Pinpoint the cell where the given text exists, returning its [x, y] midpoint coordinate. 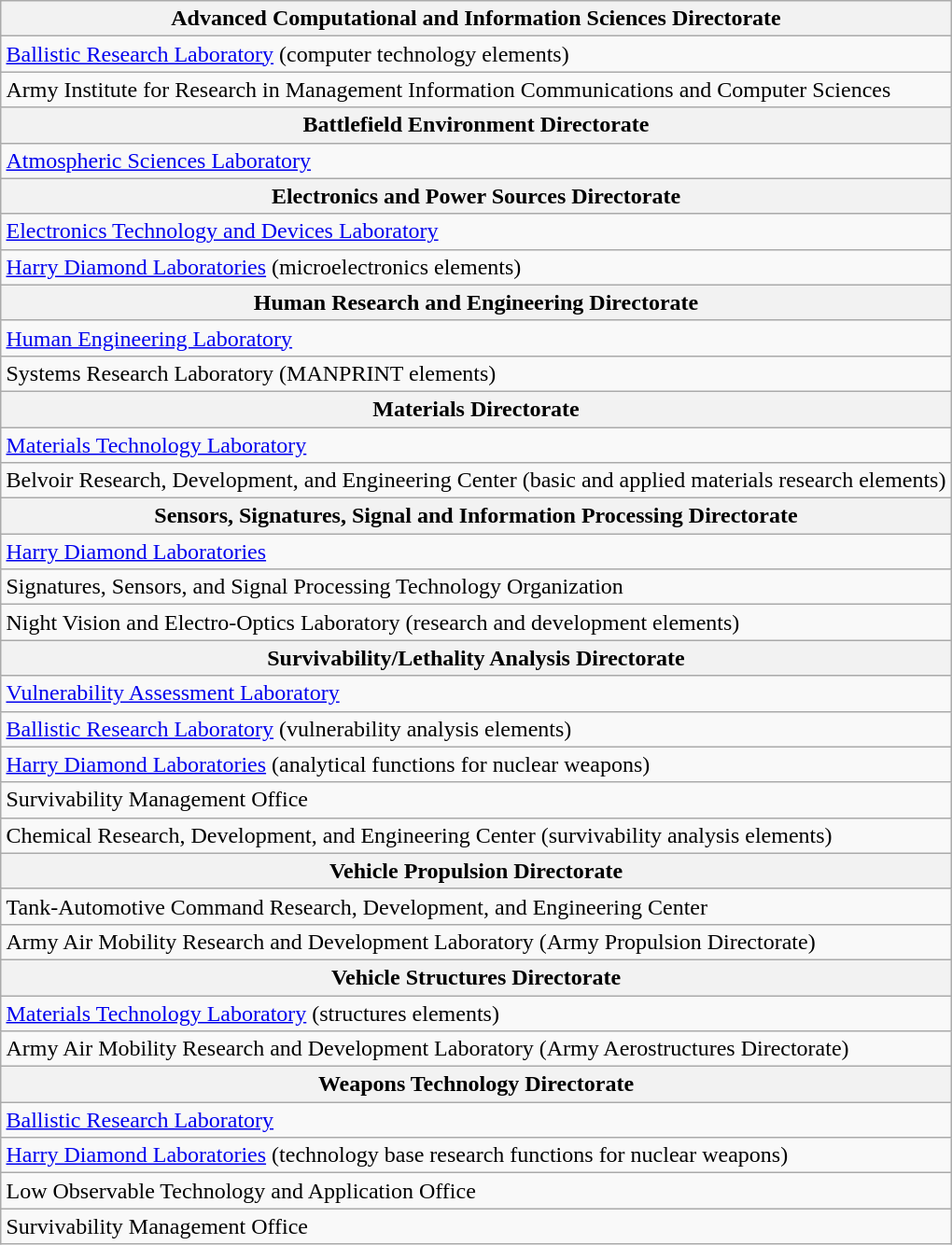
Human Engineering Laboratory [476, 338]
Tank-Automotive Command Research, Development, and Engineering Center [476, 906]
Ballistic Research Laboratory [476, 1120]
Signatures, Sensors, and Signal Processing Technology Organization [476, 587]
Army Air Mobility Research and Development Laboratory (Army Aerostructures Directorate) [476, 1049]
Materials Technology Laboratory [476, 445]
Ballistic Research Laboratory (computer technology elements) [476, 54]
Harry Diamond Laboratories [476, 552]
Belvoir Research, Development, and Engineering Center (basic and applied materials research elements) [476, 481]
Harry Diamond Laboratories (analytical functions for nuclear weapons) [476, 764]
Harry Diamond Laboratories (microelectronics elements) [476, 267]
Vulnerability Assessment Laboratory [476, 693]
Army Air Mobility Research and Development Laboratory (Army Propulsion Directorate) [476, 942]
Sensors, Signatures, Signal and Information Processing Directorate [476, 516]
Battlefield Environment Directorate [476, 125]
Human Research and Engineering Directorate [476, 302]
Harry Diamond Laboratories (technology base research functions for nuclear weapons) [476, 1155]
Systems Research Laboratory (MANPRINT elements) [476, 373]
Chemical Research, Development, and Engineering Center (survivability analysis elements) [476, 835]
Electronics Technology and Devices Laboratory [476, 231]
Weapons Technology Directorate [476, 1084]
Electronics and Power Sources Directorate [476, 196]
Survivability/Lethality Analysis Directorate [476, 658]
Vehicle Propulsion Directorate [476, 871]
Low Observable Technology and Application Office [476, 1191]
Ballistic Research Laboratory (vulnerability analysis elements) [476, 729]
Vehicle Structures Directorate [476, 977]
Materials Technology Laboratory (structures elements) [476, 1013]
Materials Directorate [476, 409]
Night Vision and Electro-Optics Laboratory (research and development elements) [476, 622]
Atmospheric Sciences Laboratory [476, 161]
Army Institute for Research in Management Information Communications and Computer Sciences [476, 90]
Advanced Computational and Information Sciences Directorate [476, 19]
